For the text-containing cell, return its midpoint in (x, y) coordinate format. 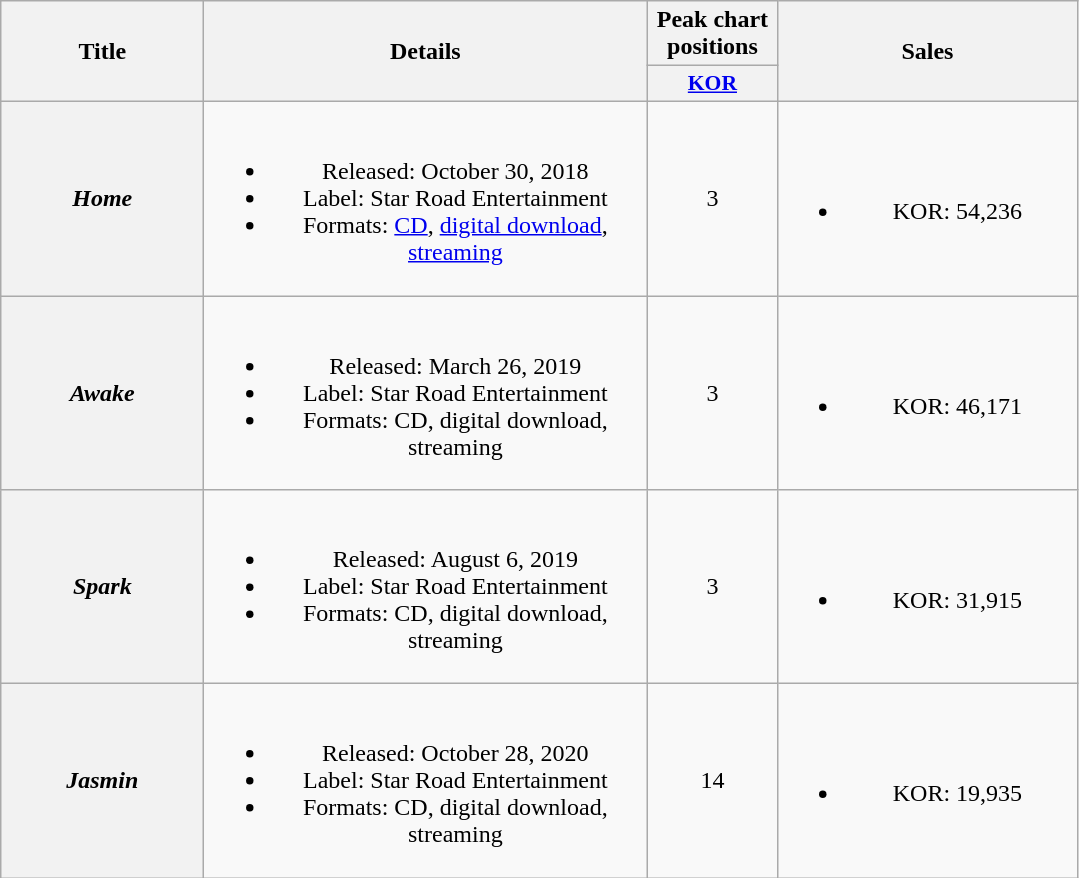
KOR: 31,915 (928, 587)
14 (712, 781)
KOR: 46,171 (928, 393)
Released: March 26, 2019Label: Star Road EntertainmentFormats: CD, digital download, streaming (426, 393)
Awake (102, 393)
KOR: 54,236 (928, 198)
Released: August 6, 2019Label: Star Road EntertainmentFormats: CD, digital download, streaming (426, 587)
Home (102, 198)
Peak chart positions (712, 34)
Sales (928, 52)
Spark (102, 587)
Details (426, 52)
Jasmin (102, 781)
Title (102, 52)
KOR: 19,935 (928, 781)
Released: October 30, 2018Label: Star Road EntertainmentFormats: CD, digital download, streaming (426, 198)
Released: October 28, 2020Label: Star Road EntertainmentFormats: CD, digital download, streaming (426, 781)
KOR (712, 84)
